Search for the cell housing the specified text and yield its (X, Y) center coordinate. 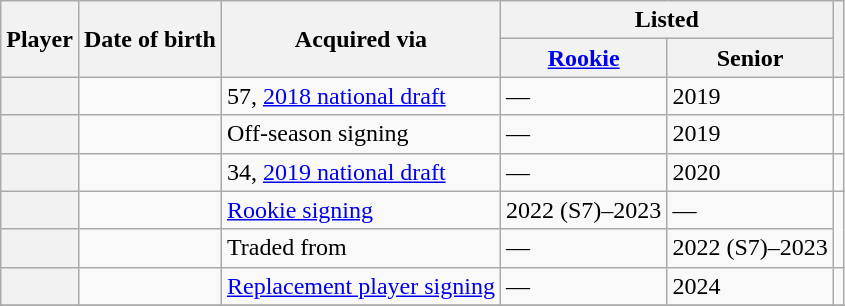
Senior (750, 58)
Listed (666, 20)
2024 (750, 286)
Rookie (583, 58)
Off-season signing (360, 134)
57, 2018 national draft (360, 96)
Replacement player signing (360, 286)
Traded from (360, 248)
Acquired via (360, 39)
Player (40, 39)
Date of birth (150, 39)
34, 2019 national draft (360, 172)
2020 (750, 172)
Rookie signing (360, 210)
